Output the [X, Y] coordinate of the center of the cell containing the given text.  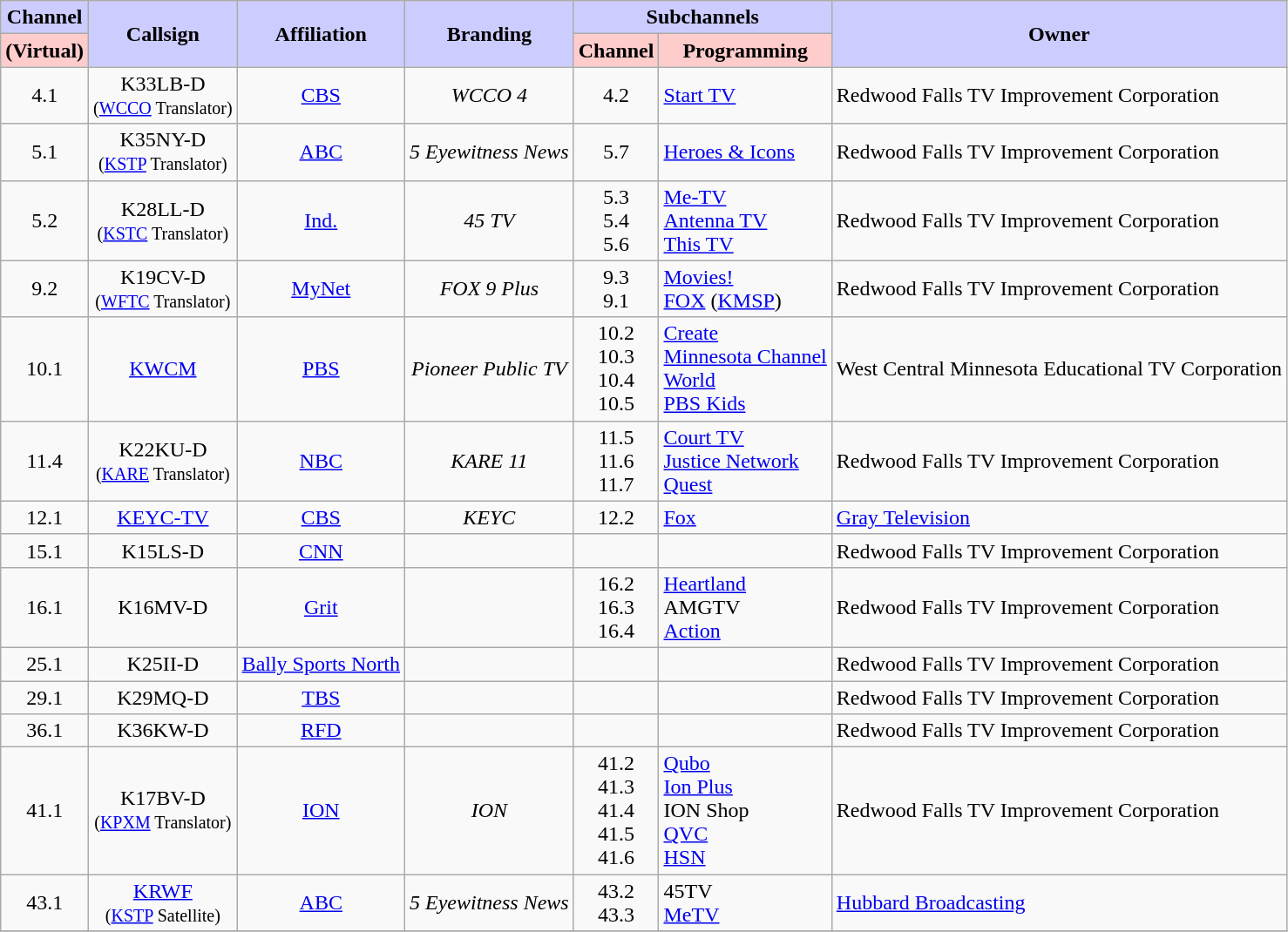
K35NY-D(KSTP Translator) [164, 152]
Me-TVAntenna TVThis TV [745, 220]
KARE 11 [489, 461]
KEYC-TV [164, 517]
(Virtual) [45, 51]
Movies!FOX (KMSP) [745, 289]
9.2 [45, 289]
45TVMeTV [745, 902]
West Central Minnesota Educational TV Corporation [1059, 369]
K22KU-D(KARE Translator) [164, 461]
Callsign [164, 34]
Fox [745, 517]
K25II-D [164, 664]
12.1 [45, 517]
CNN [321, 550]
K17BV-D(KPXM Translator) [164, 811]
RFD [321, 731]
Hubbard Broadcasting [1059, 902]
15.1 [45, 550]
5.35.45.6 [616, 220]
5.1 [45, 152]
12.2 [616, 517]
11.511.611.7 [616, 461]
WCCO 4 [489, 96]
11.4 [45, 461]
K19CV-D(WFTC Translator) [164, 289]
K15LS-D [164, 550]
Owner [1059, 34]
5.2 [45, 220]
QuboIon PlusION ShopQVCHSN [745, 811]
Programming [745, 51]
9.39.1 [616, 289]
Grit [321, 607]
NBC [321, 461]
10.1 [45, 369]
FOX 9 Plus [489, 289]
Branding [489, 34]
Gray Television [1059, 517]
Affiliation [321, 34]
KRWF(KSTP Satellite) [164, 902]
Ind. [321, 220]
Subchannels [702, 17]
16.216.316.4 [616, 607]
45 TV [489, 220]
4.1 [45, 96]
Heroes & Icons [745, 152]
43.243.3 [616, 902]
41.1 [45, 811]
Pioneer Public TV [489, 369]
Court TVJustice NetworkQuest [745, 461]
16.1 [45, 607]
K29MQ-D [164, 698]
K16MV-D [164, 607]
41.241.341.4 41.541.6 [616, 811]
CreateMinnesota ChannelWorldPBS Kids [745, 369]
HeartlandAMGTVAction [745, 607]
K36KW-D [164, 731]
10.210.310.410.5 [616, 369]
Bally Sports North [321, 664]
36.1 [45, 731]
K33LB-D(WCCO Translator) [164, 96]
PBS [321, 369]
KEYC [489, 517]
MyNet [321, 289]
KWCM [164, 369]
Start TV [745, 96]
K28LL-D(KSTC Translator) [164, 220]
TBS [321, 698]
43.1 [45, 902]
4.2 [616, 96]
29.1 [45, 698]
5.7 [616, 152]
25.1 [45, 664]
